Capture the cell that displays the provided text and extract its (x, y) central coordinate. 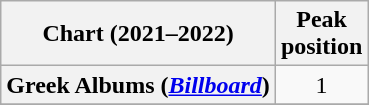
Chart (2021–2022) (138, 34)
Peakposition (321, 34)
Greek Albums (Billboard) (138, 85)
1 (321, 85)
